Scan for the cell matching the given text and deliver its (x, y) coordinate at center. 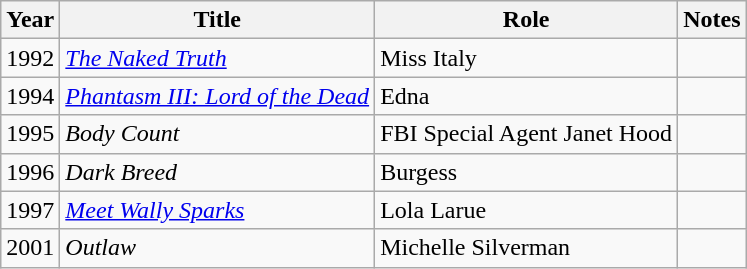
Role (526, 20)
Outlaw (218, 248)
Burgess (526, 172)
Notes (712, 20)
Phantasm III: Lord of the Dead (218, 96)
Meet Wally Sparks (218, 210)
1992 (30, 58)
Year (30, 20)
Michelle Silverman (526, 248)
Miss Italy (526, 58)
Dark Breed (218, 172)
Lola Larue (526, 210)
1994 (30, 96)
Body Count (218, 134)
1996 (30, 172)
The Naked Truth (218, 58)
Title (218, 20)
1997 (30, 210)
Edna (526, 96)
1995 (30, 134)
FBI Special Agent Janet Hood (526, 134)
2001 (30, 248)
